Extract the [X, Y] coordinate from the center of the cell holding the provided text.  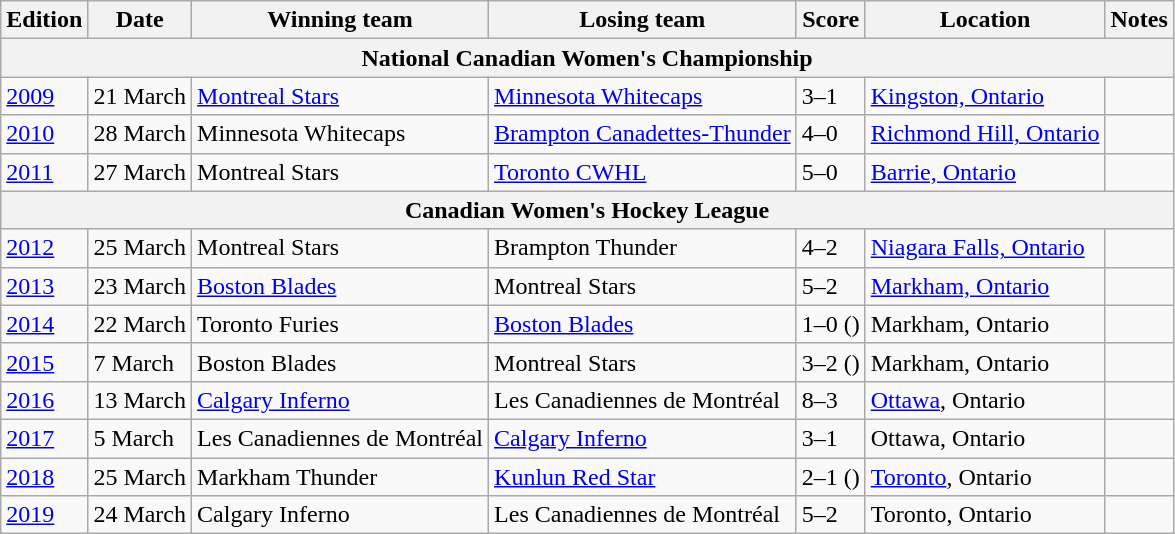
3–2 () [830, 362]
4–2 [830, 248]
Canadian Women's Hockey League [588, 210]
National Canadian Women's Championship [588, 58]
2018 [44, 477]
2016 [44, 400]
2013 [44, 286]
Score [830, 20]
27 March [140, 172]
Winning team [340, 20]
8–3 [830, 400]
Location [985, 20]
Date [140, 20]
Kingston, Ontario [985, 96]
2015 [44, 362]
24 March [140, 515]
21 March [140, 96]
2–1 () [830, 477]
Kunlun Red Star [643, 477]
2019 [44, 515]
7 March [140, 362]
Brampton Canadettes-Thunder [643, 134]
2012 [44, 248]
23 March [140, 286]
2009 [44, 96]
13 March [140, 400]
5 March [140, 438]
Brampton Thunder [643, 248]
Losing team [643, 20]
Toronto CWHL [643, 172]
2010 [44, 134]
Niagara Falls, Ontario [985, 248]
Barrie, Ontario [985, 172]
22 March [140, 324]
Edition [44, 20]
2014 [44, 324]
Toronto Furies [340, 324]
Richmond Hill, Ontario [985, 134]
Notes [1139, 20]
Markham Thunder [340, 477]
28 March [140, 134]
2017 [44, 438]
4–0 [830, 134]
1–0 () [830, 324]
2011 [44, 172]
5–0 [830, 172]
